For the text-containing cell, return its midpoint in [x, y] coordinate format. 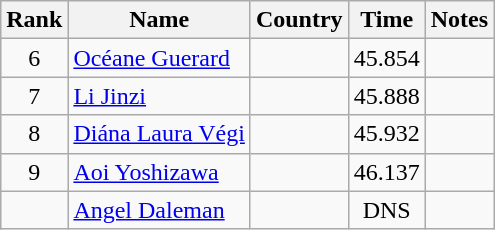
45.854 [386, 58]
Notes [459, 20]
8 [34, 134]
46.137 [386, 172]
7 [34, 96]
Aoi Yoshizawa [160, 172]
Diána Laura Végi [160, 134]
9 [34, 172]
45.932 [386, 134]
Océane Guerard [160, 58]
Angel Daleman [160, 210]
45.888 [386, 96]
Rank [34, 20]
6 [34, 58]
Name [160, 20]
DNS [386, 210]
Time [386, 20]
Li Jinzi [160, 96]
Country [299, 20]
